Locate the cell with the specified text and output its (X, Y) center coordinate. 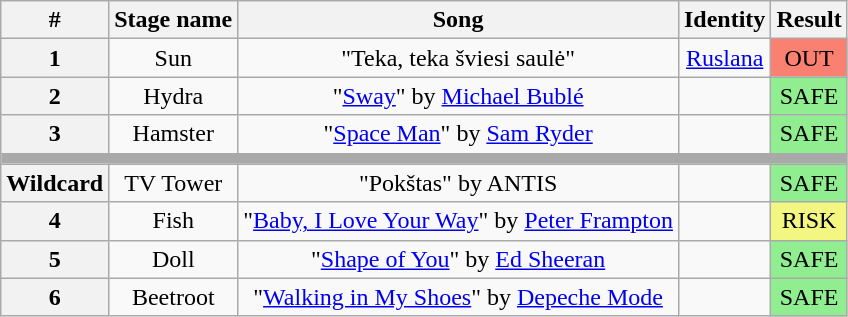
"Teka, teka šviesi saulė" (458, 58)
Fish (174, 221)
Identity (724, 20)
"Baby, I Love Your Way" by Peter Frampton (458, 221)
TV Tower (174, 183)
Doll (174, 259)
# (55, 20)
Wildcard (55, 183)
1 (55, 58)
"Pokštas" by ANTIS (458, 183)
"Shape of You" by Ed Sheeran (458, 259)
6 (55, 297)
Song (458, 20)
Hydra (174, 96)
"Sway" by Michael Bublé (458, 96)
Result (809, 20)
Beetroot (174, 297)
4 (55, 221)
Hamster (174, 134)
2 (55, 96)
Sun (174, 58)
"Walking in My Shoes" by Depeche Mode (458, 297)
Stage name (174, 20)
5 (55, 259)
RISK (809, 221)
"Space Man" by Sam Ryder (458, 134)
3 (55, 134)
Ruslana (724, 58)
OUT (809, 58)
